Provide the [X, Y] coordinate of the cell's center where the given text is located.  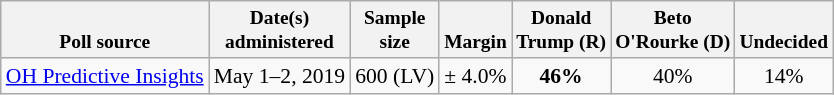
Undecided [784, 30]
BetoO'Rourke (D) [673, 30]
Samplesize [394, 30]
Margin [475, 30]
DonaldTrump (R) [562, 30]
Date(s)administered [280, 30]
± 4.0% [475, 76]
May 1–2, 2019 [280, 76]
40% [673, 76]
14% [784, 76]
OH Predictive Insights [105, 76]
Poll source [105, 30]
600 (LV) [394, 76]
46% [562, 76]
